Determine the (x, y) coordinate at the center of the cell enclosing the given text.  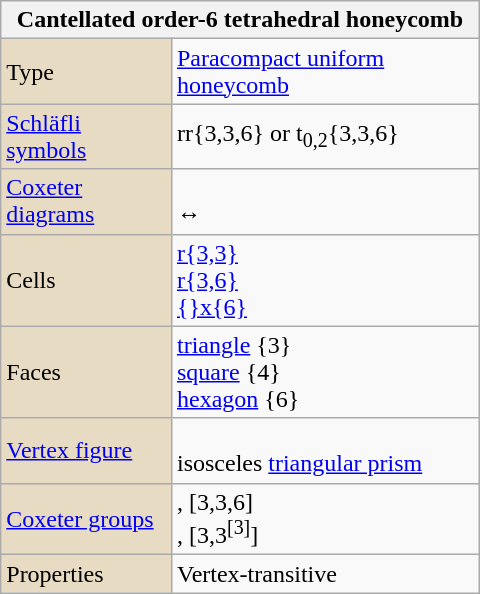
Coxeter groups (86, 519)
Paracompact uniform honeycomb (325, 72)
Vertex figure (86, 450)
r{3,3} r{3,6} {}x{6} (325, 280)
Cells (86, 280)
Vertex-transitive (325, 574)
Type (86, 72)
↔ (325, 202)
, [3,3,6], [3,3[3]] (325, 519)
Cantellated order-6 tetrahedral honeycomb (240, 20)
isosceles triangular prism (325, 450)
Faces (86, 372)
Schläfli symbols (86, 136)
Coxeter diagrams (86, 202)
triangle {3}square {4}hexagon {6} (325, 372)
Properties (86, 574)
rr{3,3,6} or t0,2{3,3,6} (325, 136)
